Determine the (x, y) coordinate at the center of the cell enclosing the given text.  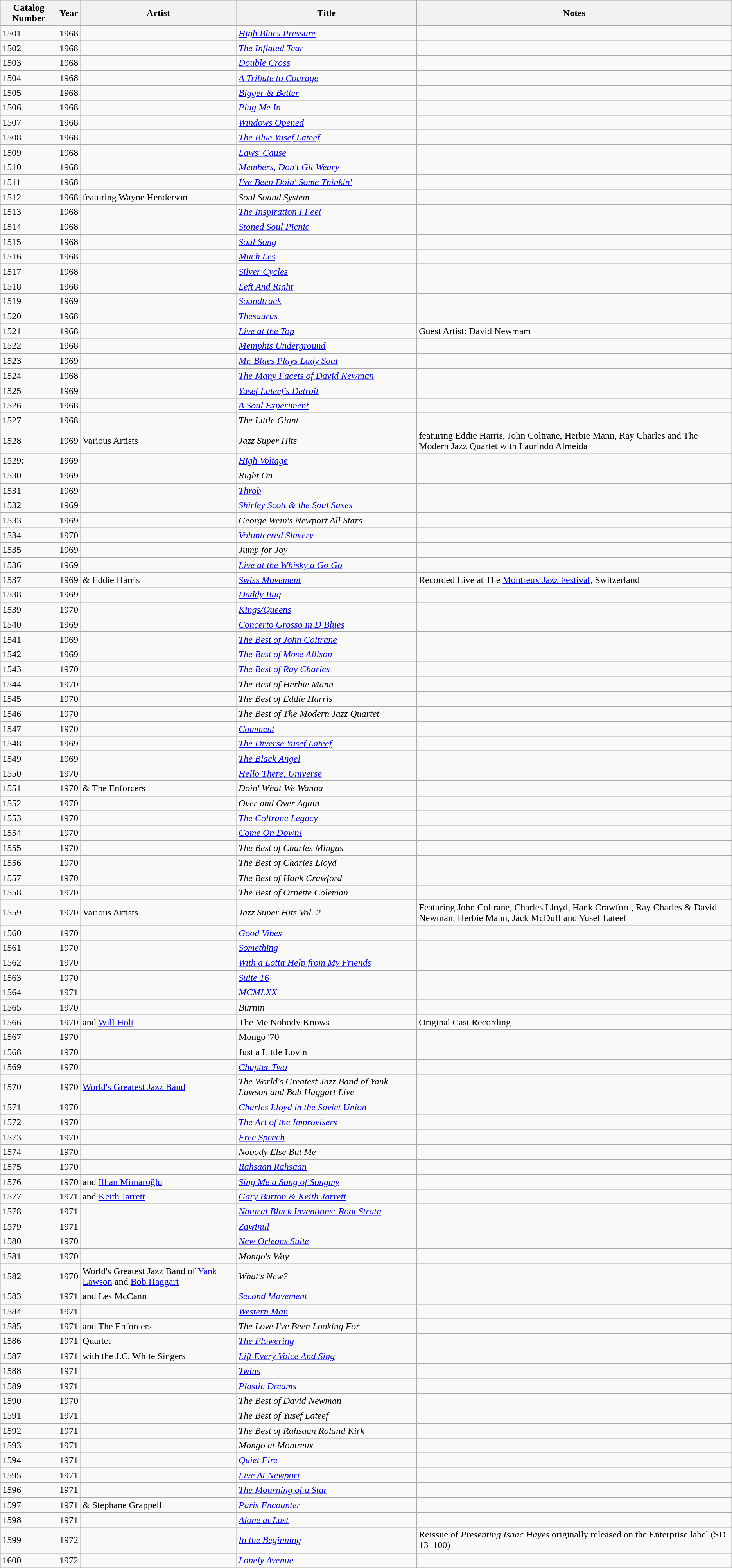
Gary Burton & Keith Jarrett (326, 1197)
New Orleans Suite (326, 1241)
Comment (326, 729)
World's Greatest Jazz Band (159, 1087)
The Best of The Modern Jazz Quartet (326, 714)
1538 (29, 595)
1573 (29, 1137)
1567 (29, 1037)
George Wein's Newport All Stars (326, 520)
The Best of Charles Lloyd (326, 863)
1576 (29, 1182)
1502 (29, 48)
1532 (29, 505)
High Blues Pressure (326, 33)
The Mourning of a Star (326, 1490)
Bigger & Better (326, 93)
1552 (29, 803)
1508 (29, 137)
1588 (29, 1371)
The Best of John Coltrane (326, 639)
In the Beginning (326, 1540)
Doin' What We Wanna (326, 788)
1522 (29, 346)
Second Movement (326, 1296)
1525 (29, 390)
Daddy Bug (326, 595)
Original Cast Recording (574, 1022)
1595 (29, 1475)
1505 (29, 93)
1575 (29, 1167)
1577 (29, 1197)
A Soul Experiment (326, 405)
1585 (29, 1326)
1527 (29, 420)
Memphis Underground (326, 346)
1506 (29, 108)
The Best of Mose Allison (326, 654)
Something (326, 948)
1550 (29, 773)
and Will Holt (159, 1022)
Laws' Cause (326, 152)
1598 (29, 1520)
1590 (29, 1401)
Throb (326, 491)
MCMLXX (326, 993)
1584 (29, 1311)
Sing Me a Song of Songmy (326, 1182)
Come On Down! (326, 833)
1587 (29, 1356)
The Inflated Tear (326, 48)
1580 (29, 1241)
Guest Artist: David Newmam (574, 331)
Mongo '70 (326, 1037)
A Tribute to Courage (326, 78)
1519 (29, 301)
Suite 16 (326, 978)
1529: (29, 461)
1547 (29, 729)
Reissue of Presenting Isaac Hayes originally released on the Enterprise label (SD 13–100) (574, 1540)
and Keith Jarrett (159, 1197)
Charles Lloyd in the Soviet Union (326, 1107)
Yusef Lateef's Detroit (326, 390)
1526 (29, 405)
1540 (29, 624)
Mongo's Way (326, 1256)
1561 (29, 948)
1558 (29, 892)
Volunteered Slavery (326, 535)
Paris Encounter (326, 1505)
1516 (29, 257)
Notes (574, 13)
1501 (29, 33)
1583 (29, 1296)
1533 (29, 520)
& The Enforcers (159, 788)
1557 (29, 878)
1549 (29, 759)
The Love I've Been Looking For (326, 1326)
Shirley Scott & the Soul Saxes (326, 505)
1563 (29, 978)
1560 (29, 933)
1518 (29, 286)
1600 (29, 1560)
1503 (29, 63)
Left And Right (326, 286)
1536 (29, 565)
1535 (29, 550)
The Me Nobody Knows (326, 1022)
1591 (29, 1415)
Plug Me In (326, 108)
World's Greatest Jazz Band of Yank Lawson and Bob Haggart (159, 1276)
1581 (29, 1256)
Artist (159, 13)
1517 (29, 272)
1565 (29, 1007)
1509 (29, 152)
1507 (29, 122)
1572 (29, 1122)
1589 (29, 1386)
The Best of Herbie Mann (326, 684)
Plastic Dreams (326, 1386)
Year (69, 13)
1515 (29, 242)
1556 (29, 863)
1520 (29, 316)
1594 (29, 1460)
Just a Little Lovin (326, 1052)
1564 (29, 993)
Jazz Super Hits Vol. 2 (326, 912)
The World's Greatest Jazz Band of Yank Lawson and Bob Haggart Live (326, 1087)
The Many Facets of David Newman (326, 376)
1504 (29, 78)
What's New? (326, 1276)
With a Lotta Help from My Friends (326, 963)
1523 (29, 361)
1570 (29, 1087)
The Best of Charles Mingus (326, 848)
The Best of Ray Charles (326, 669)
1537 (29, 580)
1510 (29, 167)
Live at the Whisky a Go Go (326, 565)
1542 (29, 654)
1579 (29, 1226)
1596 (29, 1490)
1568 (29, 1052)
1586 (29, 1341)
The Best of Eddie Harris (326, 699)
1553 (29, 818)
The Art of the Improvisers (326, 1122)
Silver Cycles (326, 272)
1543 (29, 669)
Title (326, 13)
Kings/Queens (326, 610)
and The Enforcers (159, 1326)
The Blue Yusef Lateef (326, 137)
1571 (29, 1107)
The Best of Hank Crawford (326, 878)
1512 (29, 197)
The Best of David Newman (326, 1401)
1534 (29, 535)
Concerto Grosso in D Blues (326, 624)
Thesaurus (326, 316)
The Coltrane Legacy (326, 818)
1513 (29, 212)
Mr. Blues Plays Lady Soul (326, 361)
1539 (29, 610)
1548 (29, 744)
Alone at Last (326, 1520)
Stoned Soul Picnic (326, 227)
Members, Don't Git Weary (326, 167)
Chapter Two (326, 1067)
Natural Black Inventions: Root Strata (326, 1212)
Swiss Movement (326, 580)
Quartet (159, 1341)
Soul Sound System (326, 197)
Nobody Else But Me (326, 1152)
Right On (326, 476)
The Flowering (326, 1341)
Free Speech (326, 1137)
Good Vibes (326, 933)
1555 (29, 848)
The Diverse Yusef Lateef (326, 744)
1597 (29, 1505)
1569 (29, 1067)
1544 (29, 684)
I've Been Doin' Some Thinkin' (326, 182)
1551 (29, 788)
Quiet Fire (326, 1460)
Soul Song (326, 242)
featuring Wayne Henderson (159, 197)
& Stephane Grappelli (159, 1505)
Hello There, Universe (326, 773)
Burnin (326, 1007)
1578 (29, 1212)
Rahsaan Rahsaan (326, 1167)
& Eddie Harris (159, 580)
Jazz Super Hits (326, 441)
1592 (29, 1431)
Live at the Top (326, 331)
1521 (29, 331)
Much Les (326, 257)
The Inspiration I Feel (326, 212)
Lonely Avenue (326, 1560)
1593 (29, 1446)
1562 (29, 963)
The Little Giant (326, 420)
1574 (29, 1152)
High Voltage (326, 461)
Western Man (326, 1311)
1541 (29, 639)
1514 (29, 227)
The Best of Rahsaan Roland Kirk (326, 1431)
1545 (29, 699)
Lift Every Voice And Sing (326, 1356)
Soundtrack (326, 301)
Over and Over Again (326, 803)
and İlhan Mimaroğlu (159, 1182)
Twins (326, 1371)
Zawinul (326, 1226)
Jump for Joy (326, 550)
The Best of Yusef Lateef (326, 1415)
1559 (29, 912)
with the J.C. White Singers (159, 1356)
featuring Eddie Harris, John Coltrane, Herbie Mann, Ray Charles and The Modern Jazz Quartet with Laurindo Almeida (574, 441)
and Les McCann (159, 1296)
Recorded Live at The Montreux Jazz Festival, Switzerland (574, 580)
The Best of Ornette Coleman (326, 892)
1599 (29, 1540)
Mongo at Montreux (326, 1446)
1511 (29, 182)
1530 (29, 476)
Double Cross (326, 63)
1582 (29, 1276)
1531 (29, 491)
Featuring John Coltrane, Charles Lloyd, Hank Crawford, Ray Charles & David Newman, Herbie Mann, Jack McDuff and Yusef Lateef (574, 912)
1546 (29, 714)
1554 (29, 833)
1566 (29, 1022)
1528 (29, 441)
1524 (29, 376)
Live At Newport (326, 1475)
Windows Opened (326, 122)
The Black Angel (326, 759)
Catalog Number (29, 13)
